Extract the [X, Y] coordinate from the center of the cell holding the provided text.  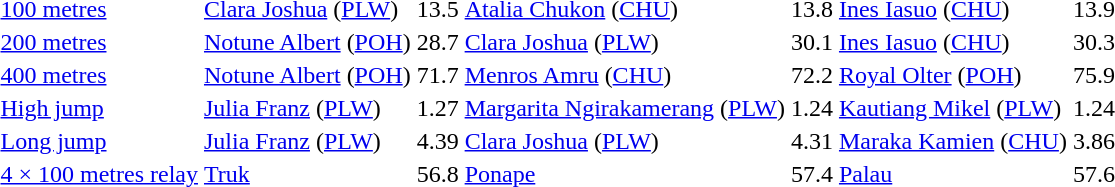
4.39 [438, 141]
Maraka Kamien (CHU) [952, 141]
30.1 [812, 42]
Kautiang Mikel (PLW) [952, 108]
71.7 [438, 75]
1.27 [438, 108]
Menros Amru (CHU) [624, 75]
72.2 [812, 75]
4.31 [812, 141]
Margarita Ngirakamerang (PLW) [624, 108]
Royal Olter (POH) [952, 75]
1.24 [812, 108]
Ines Iasuo (CHU) [952, 42]
28.7 [438, 42]
